Search for the cell housing the specified text and yield its [X, Y] center coordinate. 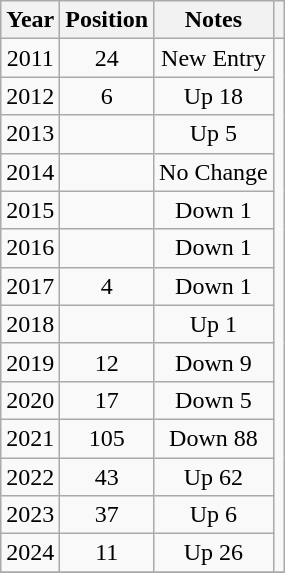
2014 [30, 172]
Down 88 [214, 438]
2016 [30, 248]
2019 [30, 362]
4 [107, 286]
2015 [30, 210]
Up 6 [214, 515]
Up 62 [214, 477]
Up 1 [214, 324]
2023 [30, 515]
11 [107, 553]
Up 26 [214, 553]
Up 18 [214, 96]
Up 5 [214, 134]
2024 [30, 553]
24 [107, 58]
2021 [30, 438]
37 [107, 515]
43 [107, 477]
2022 [30, 477]
Year [30, 20]
No Change [214, 172]
New Entry [214, 58]
2013 [30, 134]
2011 [30, 58]
2017 [30, 286]
17 [107, 400]
Down 9 [214, 362]
Position [107, 20]
6 [107, 96]
Notes [214, 20]
2012 [30, 96]
2018 [30, 324]
12 [107, 362]
2020 [30, 400]
Down 5 [214, 400]
105 [107, 438]
